Find where the given text appears and provide that cell's center as (X, Y) coordinate. 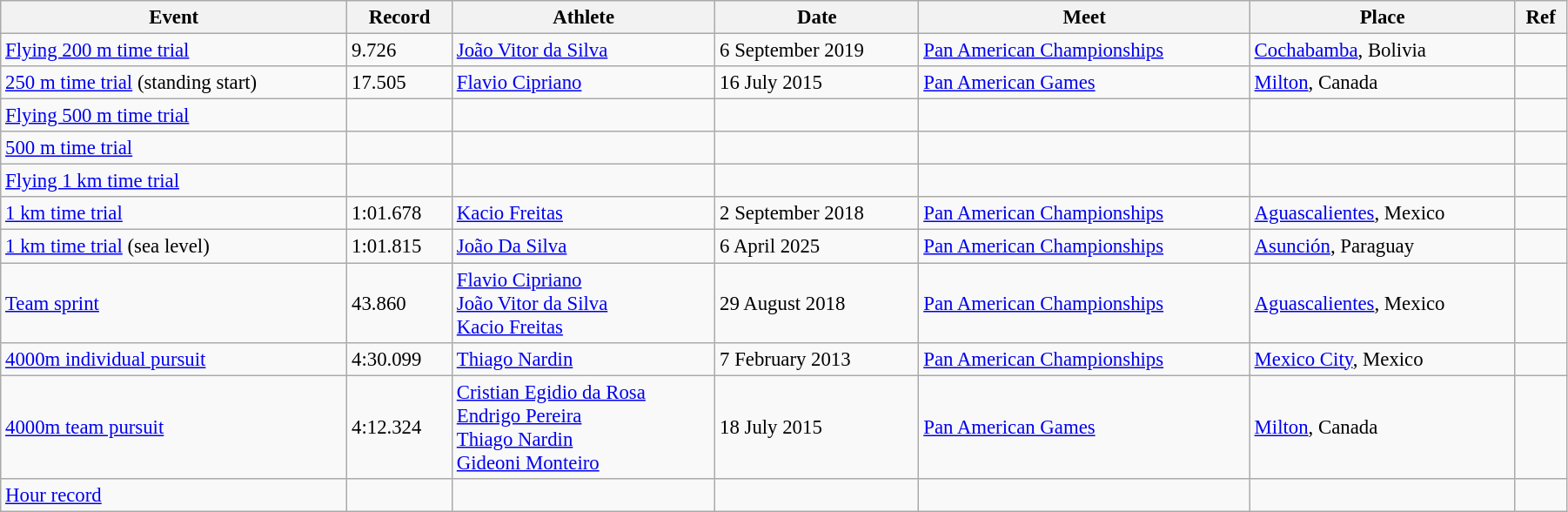
Team sprint (174, 303)
Event (174, 17)
Date (817, 17)
4000m individual pursuit (174, 359)
1 km time trial (174, 213)
1:01.678 (400, 213)
João Vitor da Silva (584, 51)
16 July 2015 (817, 83)
Record (400, 17)
1:01.815 (400, 246)
7 February 2013 (817, 359)
18 July 2015 (817, 427)
Thiago Nardin (584, 359)
4:30.099 (400, 359)
Flavio Cipriano (584, 83)
6 April 2025 (817, 246)
Asunción, Paraguay (1382, 246)
6 September 2019 (817, 51)
250 m time trial (standing start) (174, 83)
Flavio CiprianoJoão Vitor da SilvaKacio Freitas (584, 303)
43.860 (400, 303)
Meet (1084, 17)
29 August 2018 (817, 303)
Mexico City, Mexico (1382, 359)
Flying 1 km time trial (174, 181)
Kacio Freitas (584, 213)
Ref (1540, 17)
9.726 (400, 51)
1 km time trial (sea level) (174, 246)
4:12.324 (400, 427)
Place (1382, 17)
4000m team pursuit (174, 427)
500 m time trial (174, 148)
Flying 200 m time trial (174, 51)
Cristian Egidio da RosaEndrigo PereiraThiago NardinGideoni Monteiro (584, 427)
João Da Silva (584, 246)
Hour record (174, 495)
2 September 2018 (817, 213)
17.505 (400, 83)
Cochabamba, Bolivia (1382, 51)
Athlete (584, 17)
Flying 500 m time trial (174, 116)
